Detect which cell encompasses the target text, then output its [X, Y] center coordinate. 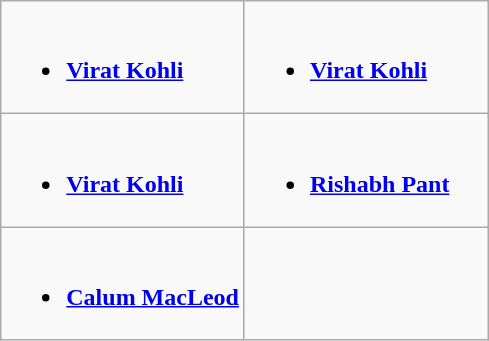
Calum MacLeod [123, 284]
Rishabh Pant [366, 170]
